Locate the cell with the specified text and output its [X, Y] center coordinate. 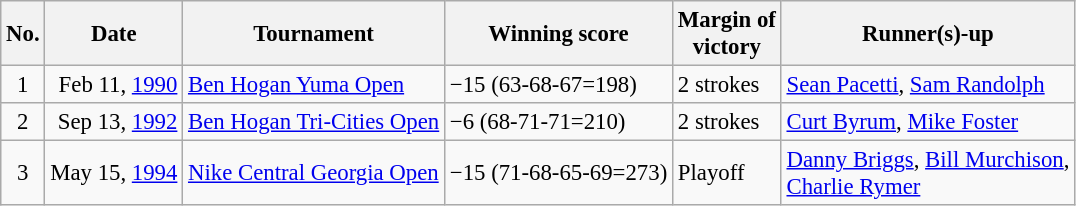
Nike Central Georgia Open [314, 174]
−15 (63-68-67=198) [559, 85]
Playoff [728, 174]
Feb 11, 1990 [114, 85]
Winning score [559, 34]
Sep 13, 1992 [114, 122]
Curt Byrum, Mike Foster [928, 122]
2 [23, 122]
3 [23, 174]
Margin ofvictory [728, 34]
−6 (68-71-71=210) [559, 122]
Date [114, 34]
Tournament [314, 34]
Runner(s)-up [928, 34]
May 15, 1994 [114, 174]
Sean Pacetti, Sam Randolph [928, 85]
−15 (71-68-65-69=273) [559, 174]
Ben Hogan Tri-Cities Open [314, 122]
Danny Briggs, Bill Murchison, Charlie Rymer [928, 174]
No. [23, 34]
1 [23, 85]
Ben Hogan Yuma Open [314, 85]
